Scan for the cell matching the given text and deliver its (X, Y) coordinate at center. 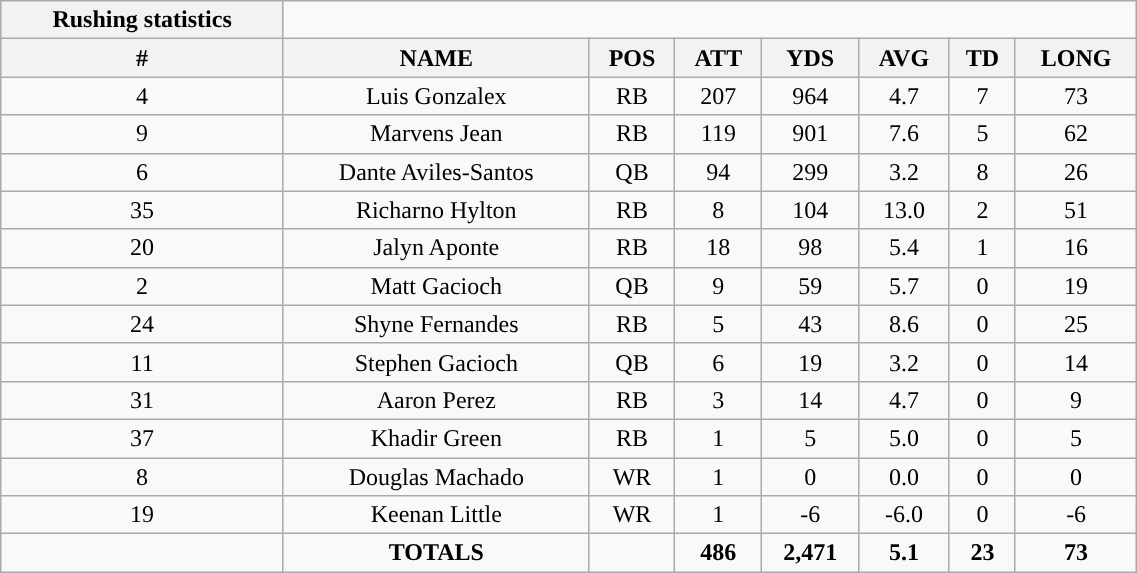
7 (982, 96)
51 (1076, 210)
TD (982, 58)
5.1 (904, 553)
LONG (1076, 58)
-6.0 (904, 515)
Matt Gacioch (436, 286)
23 (982, 553)
62 (1076, 134)
37 (142, 438)
Stephen Gacioch (436, 362)
35 (142, 210)
31 (142, 400)
NAME (436, 58)
98 (810, 248)
Keenan Little (436, 515)
3 (718, 400)
26 (1076, 172)
964 (810, 96)
104 (810, 210)
13.0 (904, 210)
5.7 (904, 286)
20 (142, 248)
# (142, 58)
YDS (810, 58)
8.6 (904, 324)
Marvens Jean (436, 134)
Shyne Fernandes (436, 324)
Dante Aviles-Santos (436, 172)
16 (1076, 248)
0.0 (904, 477)
5.4 (904, 248)
901 (810, 134)
5.0 (904, 438)
Khadir Green (436, 438)
299 (810, 172)
18 (718, 248)
Jalyn Aponte (436, 248)
POS (632, 58)
Aaron Perez (436, 400)
59 (810, 286)
Rushing statistics (142, 20)
TOTALS (436, 553)
11 (142, 362)
486 (718, 553)
ATT (718, 58)
4 (142, 96)
24 (142, 324)
207 (718, 96)
7.6 (904, 134)
Douglas Machado (436, 477)
25 (1076, 324)
AVG (904, 58)
2,471 (810, 553)
119 (718, 134)
43 (810, 324)
Luis Gonzalex (436, 96)
Richarno Hylton (436, 210)
94 (718, 172)
